Determine the (x, y) coordinate at the center of the cell enclosing the given text.  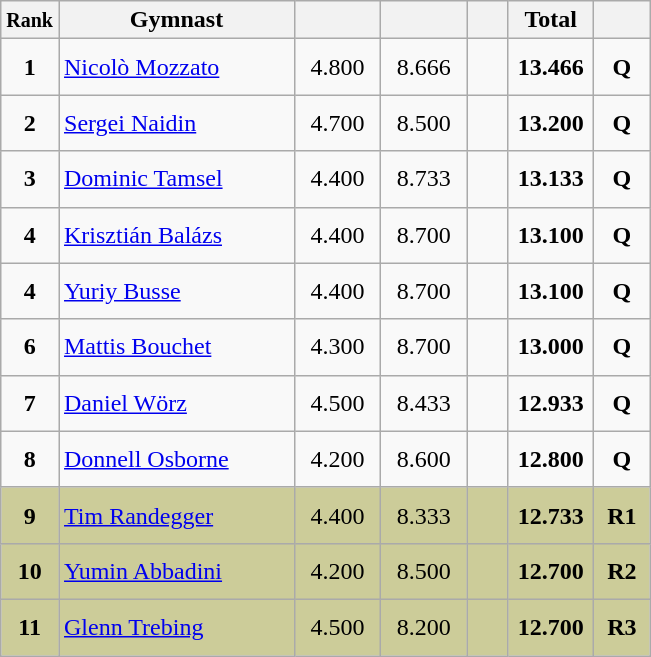
Donnell Osborne (176, 459)
10 (30, 571)
6 (30, 347)
12.933 (551, 403)
8.600 (424, 459)
R1 (622, 515)
Sergei Naidin (176, 123)
8.333 (424, 515)
8.666 (424, 67)
Yuriy Busse (176, 291)
12.733 (551, 515)
13.133 (551, 179)
R3 (622, 627)
Tim Randegger (176, 515)
Rank (30, 20)
Gymnast (176, 20)
12.800 (551, 459)
Yumin Abbadini (176, 571)
Glenn Trebing (176, 627)
1 (30, 67)
8 (30, 459)
8.733 (424, 179)
8.433 (424, 403)
3 (30, 179)
4.300 (338, 347)
R2 (622, 571)
4.700 (338, 123)
11 (30, 627)
8.200 (424, 627)
Mattis Bouchet (176, 347)
13.466 (551, 67)
Dominic Tamsel (176, 179)
Daniel Wörz (176, 403)
Total (551, 20)
13.200 (551, 123)
2 (30, 123)
9 (30, 515)
7 (30, 403)
13.000 (551, 347)
Krisztián Balázs (176, 235)
4.800 (338, 67)
Nicolò Mozzato (176, 67)
